Capture the cell that displays the provided text and extract its (X, Y) central coordinate. 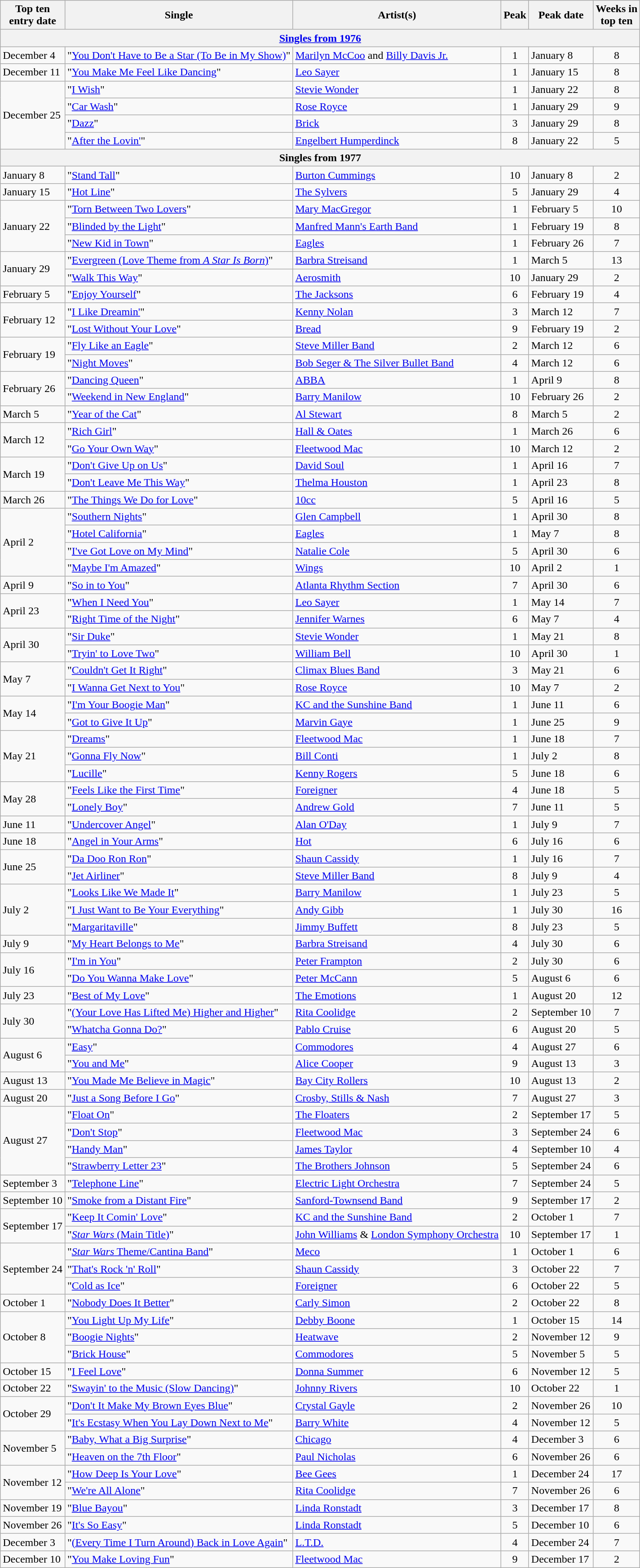
"Lucille" (179, 773)
"I Feel Love" (179, 1371)
The Sylvers (397, 192)
The Jacksons (397, 295)
Bob Seger & The Silver Bullet Band (397, 363)
February 12 (33, 320)
William Bell (397, 653)
"Maybe I'm Amazed" (179, 568)
Glen Campbell (397, 517)
March 19 (33, 474)
"How Deep Is Your Love" (179, 1474)
"Night Moves" (179, 363)
"Hotel California" (179, 534)
Burton Cummings (397, 175)
"Heaven on the 7th Floor" (179, 1457)
Alice Cooper (397, 1064)
"Float On" (179, 1115)
"I'm Your Boogie Man" (179, 705)
Crosby, Stills & Nash (397, 1098)
"Walk This Way" (179, 277)
Marilyn McCoo and Billy Davis Jr. (397, 55)
"I Just Want to Be Your Everything" (179, 910)
Natalie Cole (397, 551)
"Swayin' to the Music (Slow Dancing)" (179, 1388)
Peak date (561, 15)
12 (617, 995)
Jimmy Buffett (397, 927)
Marvin Gaye (397, 722)
"When I Need You" (179, 602)
"Margaritaville" (179, 927)
Weeks intop ten (617, 15)
"Whatcha Gonna Do?" (179, 1029)
Singles from 1977 (320, 158)
"I've Got Love on My Mind" (179, 551)
"I Wanna Get Next to You" (179, 687)
Top tenentry date (33, 15)
"Gonna Fly Now" (179, 756)
"Dazz" (179, 123)
Sanford-Townsend Band (397, 1200)
"Couldn't Get It Right" (179, 670)
"Don't Leave Me This Way" (179, 482)
Atlanta Rhythm Section (397, 585)
"I Like Dreamin'" (179, 312)
14 (617, 1320)
"Don't Give Up on Us" (179, 465)
"Angel in Your Arms" (179, 841)
Brick (397, 123)
"Sir Duke" (179, 636)
"Nobody Does It Better" (179, 1303)
"Year of the Cat" (179, 414)
"My Heart Belongs to Me" (179, 944)
13 (617, 260)
Johnny Rivers (397, 1388)
"It's Ecstasy When You Lay Down Next to Me" (179, 1423)
Andy Gibb (397, 910)
Hall & Oates (397, 431)
Carly Simon (397, 1303)
"I'm in You" (179, 961)
"Just a Song Before I Go" (179, 1098)
"We're All Alone" (179, 1491)
"Car Wash" (179, 106)
"Hot Line" (179, 192)
"Enjoy Yourself" (179, 295)
"You Light Up My Life" (179, 1320)
"Lost Without Your Love" (179, 329)
L.T.D. (397, 1542)
November 19 (33, 1508)
Single (179, 15)
"Baby, What a Big Surprise" (179, 1440)
Thelma Houston (397, 482)
"Go Your Own Way" (179, 448)
The Floaters (397, 1115)
Donna Summer (397, 1371)
"Keep It Comin' Love" (179, 1217)
"After the Lovin'" (179, 141)
"Lonely Boy" (179, 807)
"You Make Loving Fun" (179, 1559)
"Undercover Angel" (179, 824)
Climax Blues Band (397, 670)
"Southern Nights" (179, 517)
"Brick House" (179, 1354)
17 (617, 1474)
October 29 (33, 1414)
"Torn Between Two Lovers" (179, 209)
"Weekend in New England" (179, 397)
"You Make Me Feel Like Dancing" (179, 72)
"Got to Give It Up" (179, 722)
"I Wish" (179, 89)
Kenny Rogers (397, 773)
"You Made Me Believe in Magic" (179, 1081)
Hot (397, 841)
"Rich Girl" (179, 431)
Paul Nicholas (397, 1457)
"Jet Airliner" (179, 876)
Peter McCann (397, 978)
"Handy Man" (179, 1149)
"Don't Stop" (179, 1132)
David Soul (397, 465)
"(Every Time I Turn Around) Back in Love Again" (179, 1542)
"You and Me" (179, 1064)
"Cold as Ice" (179, 1286)
"Smoke from a Distant Fire" (179, 1200)
May 28 (33, 799)
Bay City Rollers (397, 1081)
Alan O'Day (397, 824)
"Fly Like an Eagle" (179, 346)
"Boogie Nights" (179, 1337)
Wings (397, 568)
December 11 (33, 72)
Chicago (397, 1440)
"Telephone Line" (179, 1183)
"New Kid in Town" (179, 243)
December 25 (33, 115)
10cc (397, 500)
Jennifer Warnes (397, 619)
"Stand Tall" (179, 175)
"Blue Bayou" (179, 1508)
Barry White (397, 1423)
John Williams & London Symphony Orchestra (397, 1234)
"You Don't Have to Be a Star (To Be in My Show)" (179, 55)
"Da Doo Ron Ron" (179, 859)
Peak (515, 15)
"Looks Like We Made It" (179, 893)
Andrew Gold (397, 807)
Debby Boone (397, 1320)
James Taylor (397, 1149)
Kenny Nolan (397, 312)
Pablo Cruise (397, 1029)
"Best of My Love" (179, 995)
September 3 (33, 1183)
October 8 (33, 1337)
ABBA (397, 380)
Mary MacGregor (397, 209)
"Easy" (179, 1047)
"It's So Easy" (179, 1525)
Peter Frampton (397, 961)
"That's Rock 'n' Roll" (179, 1268)
"Dreams" (179, 739)
Singles from 1976 (320, 38)
The Brothers Johnson (397, 1166)
Engelbert Humperdinck (397, 141)
The Emotions (397, 995)
Meco (397, 1251)
Al Stewart (397, 414)
"Evergreen (Love Theme from A Star Is Born)" (179, 260)
Bill Conti (397, 756)
"Blinded by the Light" (179, 226)
"Star Wars Theme/Cantina Band" (179, 1251)
Electric Light Orchestra (397, 1183)
Bee Gees (397, 1474)
"(Your Love Has Lifted Me) Higher and Higher" (179, 1012)
"So in to You" (179, 585)
Artist(s) (397, 15)
December 4 (33, 55)
Crystal Gayle (397, 1405)
"Right Time of the Night" (179, 619)
Heatwave (397, 1337)
Bread (397, 329)
Manfred Mann's Earth Band (397, 226)
"The Things We Do for Love" (179, 500)
"Tryin' to Love Two" (179, 653)
"Feels Like the First Time" (179, 790)
"Star Wars (Main Title)" (179, 1234)
"Do You Wanna Make Love" (179, 978)
16 (617, 910)
"Don't It Make My Brown Eyes Blue" (179, 1405)
Aerosmith (397, 277)
"Dancing Queen" (179, 380)
"Strawberry Letter 23" (179, 1166)
